Find where the given text appears and provide that cell's center as (x, y) coordinate. 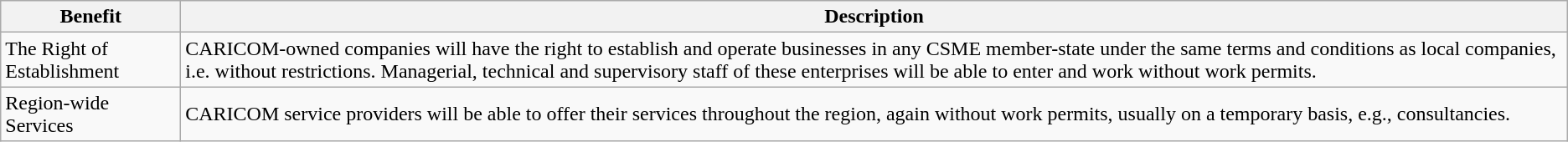
The Right of Establishment (90, 60)
Region-wide Services (90, 114)
Benefit (90, 17)
Description (874, 17)
